Return the (X, Y) coordinate for the center point of the cell that contains the specified text.  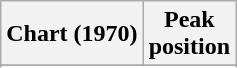
Chart (1970) (72, 34)
Peakposition (189, 34)
